Return (X, Y) of the center of cell containing provided text 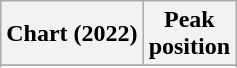
Peakposition (189, 34)
Chart (2022) (72, 34)
